From the cell containing the given text, extract its center point as [X, Y] coordinate. 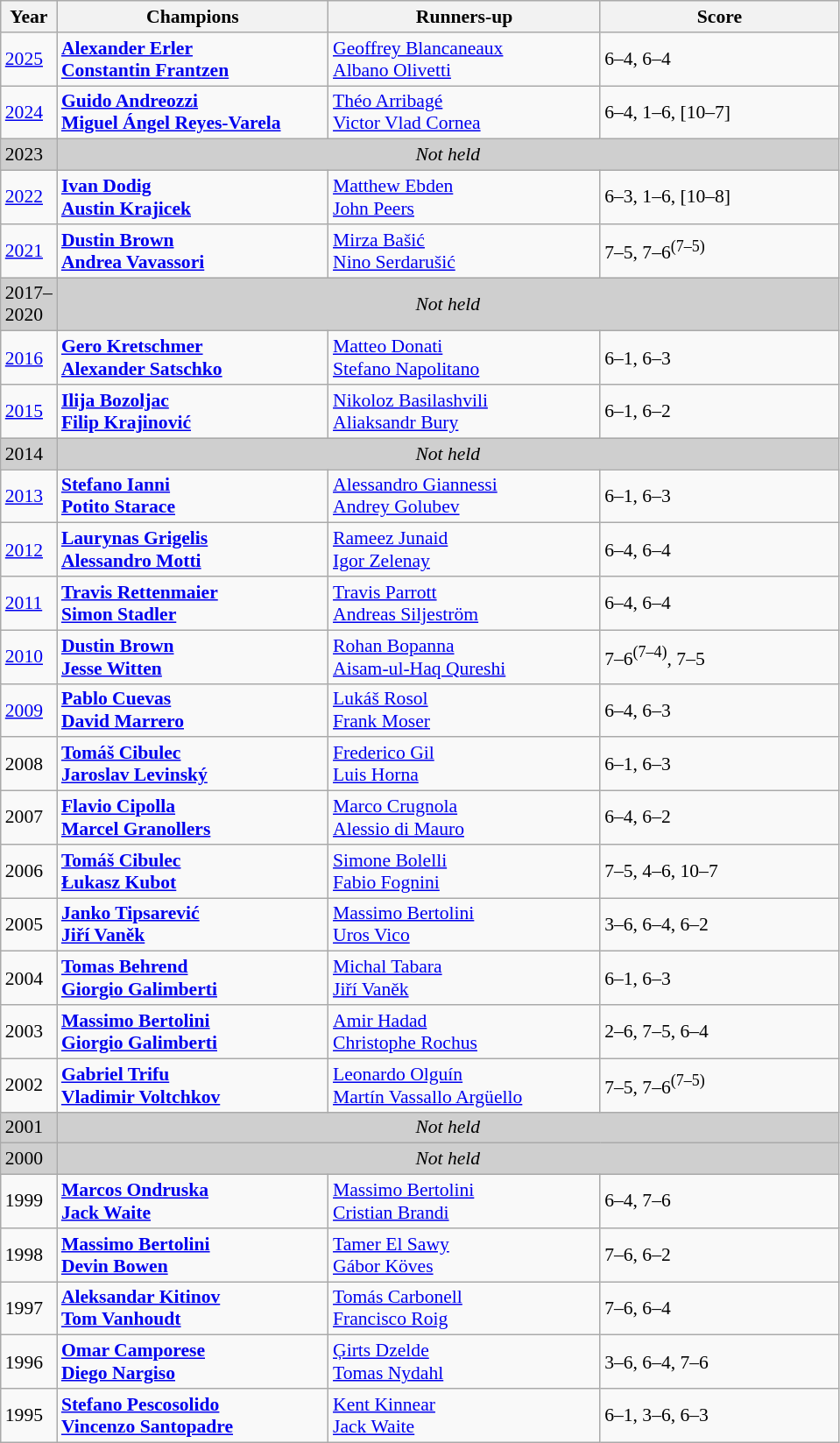
Janko Tipsarević Jiří Vaněk [193, 925]
Massimo Bertolini Uros Vico [464, 925]
6–3, 1–6, [10–8] [720, 198]
Omar Camporese Diego Nargiso [193, 1362]
Stefano Pescosolido Vincenzo Santopadre [193, 1416]
Geoffrey Blancaneaux Albano Olivetti [464, 60]
7–6(7–4), 7–5 [720, 657]
Laurynas Grigelis Alessandro Motti [193, 550]
Tomas Behrend Giorgio Galimberti [193, 978]
Ivan Dodig Austin Krajicek [193, 198]
Aleksandar Kitinov Tom Vanhoudt [193, 1309]
2008 [29, 764]
2002 [29, 1085]
Matthew Ebden John Peers [464, 198]
6–4, 6–2 [720, 818]
2025 [29, 60]
6–1, 3–6, 6–3 [720, 1416]
1999 [29, 1202]
Gabriel Trifu Vladimir Voltchkov [193, 1085]
2010 [29, 657]
2000 [29, 1159]
Théo Arribagé Victor Vlad Cornea [464, 112]
Gero Kretschmer Alexander Satschko [193, 357]
2012 [29, 550]
Nikoloz Basilashvili Aliaksandr Bury [464, 412]
Year [29, 17]
2–6, 7–5, 6–4 [720, 1032]
Rameez Junaid Igor Zelenay [464, 550]
Alessandro Giannessi Andrey Golubev [464, 496]
3–6, 6–4, 6–2 [720, 925]
Pablo Cuevas David Marrero [193, 710]
Marco Crugnola Alessio di Mauro [464, 818]
Marcos Ondruska Jack Waite [193, 1202]
Kent Kinnear Jack Waite [464, 1416]
6–4, 1–6, [10–7] [720, 112]
Score [720, 17]
Tamer El Sawy Gábor Köves [464, 1255]
2016 [29, 357]
Frederico Gil Luis Horna [464, 764]
Tomáš Cibulec Łukasz Kubot [193, 871]
Tomás Carbonell Francisco Roig [464, 1309]
2005 [29, 925]
Lukáš Rosol Frank Moser [464, 710]
2006 [29, 871]
1995 [29, 1416]
2024 [29, 112]
Dustin Brown Jesse Witten [193, 657]
2015 [29, 412]
2003 [29, 1032]
Simone Bolelli Fabio Fognini [464, 871]
Leonardo Olguín Martín Vassallo Argüello [464, 1085]
3–6, 6–4, 7–6 [720, 1362]
Rohan Bopanna Aisam-ul-Haq Qureshi [464, 657]
Dustin Brown Andrea Vavassori [193, 251]
Champions [193, 17]
2021 [29, 251]
Flavio Cipolla Marcel Granollers [193, 818]
Massimo Bertolini Cristian Brandi [464, 1202]
6–4, 7–6 [720, 1202]
Stefano Ianni Potito Starace [193, 496]
2009 [29, 710]
Ģirts Dzelde Tomas Nydahl [464, 1362]
1996 [29, 1362]
Guido Andreozzi Miguel Ángel Reyes-Varela [193, 112]
1997 [29, 1309]
6–1, 6–2 [720, 412]
Amir Hadad Christophe Rochus [464, 1032]
2023 [29, 155]
2007 [29, 818]
2004 [29, 978]
2014 [29, 454]
Matteo Donati Stefano Napolitano [464, 357]
Massimo Bertolini Giorgio Galimberti [193, 1032]
2017–2020 [29, 305]
Michal Tabara Jiří Vaněk [464, 978]
Mirza Bašić Nino Serdarušić [464, 251]
1998 [29, 1255]
Ilija Bozoljac Filip Krajinović [193, 412]
6–4, 6–3 [720, 710]
7–6, 6–2 [720, 1255]
Travis Rettenmaier Simon Stadler [193, 603]
2001 [29, 1128]
7–5, 4–6, 10–7 [720, 871]
Alexander Erler Constantin Frantzen [193, 60]
2011 [29, 603]
Massimo Bertolini Devin Bowen [193, 1255]
2013 [29, 496]
7–6, 6–4 [720, 1309]
Tomáš Cibulec Jaroslav Levinský [193, 764]
Travis Parrott Andreas Siljeström [464, 603]
Runners-up [464, 17]
2022 [29, 198]
